Pinpoint the cell where the given text exists, returning its [x, y] midpoint coordinate. 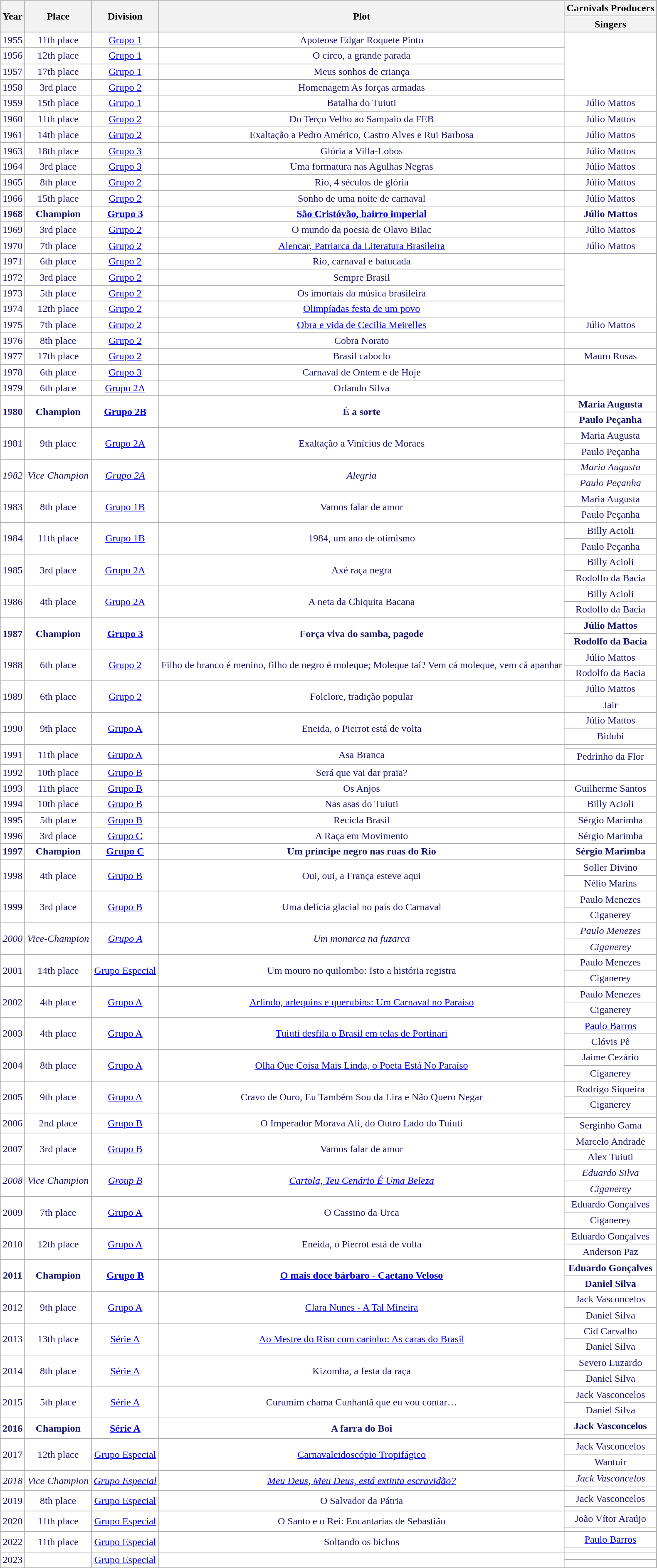
Eduardo Silva [610, 1173]
18th place [58, 151]
Sonho de uma noite de carnaval [362, 198]
1975 [12, 325]
Apoteose Edgar Roquete Pinto [362, 40]
1958 [12, 87]
1992 [12, 773]
Nélio Marins [610, 883]
Wantuir [610, 1462]
Alencar, Patriarca da Literatura Brasileira [362, 246]
1959 [12, 103]
2020 [12, 1521]
1997 [12, 852]
2018 [12, 1480]
Division [125, 16]
1990 [12, 728]
1960 [12, 119]
2015 [12, 1402]
2006 [12, 1123]
Vice-Champion [58, 938]
Arlindo, arlequins e querubins: Um Carnaval no Paraíso [362, 1002]
1995 [12, 820]
1969 [12, 230]
2012 [12, 1307]
Clóvis Pê [610, 1042]
2010 [12, 1244]
Um príncipe negro nas ruas do Rio [362, 852]
1998 [12, 875]
2016 [12, 1428]
2003 [12, 1034]
1968 [12, 214]
Bidubi [610, 736]
Um monarca na fuzarca [362, 938]
1986 [12, 602]
O mais doce bárbaro - Caetano Veloso [362, 1276]
2004 [12, 1065]
Grupo 2B [125, 412]
Marcelo Andrade [610, 1141]
Pedrinho da Flor [610, 757]
Group B [125, 1180]
1974 [12, 309]
O circo, a grande parada [362, 56]
1988 [12, 665]
Alegria [362, 475]
Homenagem As forças armadas [362, 87]
2nd place [58, 1123]
1981 [12, 443]
Recicla Brasil [362, 820]
Brasil caboclo [362, 356]
Folclore, tradição popular [362, 696]
Orlando Silva [362, 388]
1971 [12, 262]
1985 [12, 570]
Carnivals Producers [610, 8]
2009 [12, 1212]
1983 [12, 507]
Alex Tuiuti [610, 1157]
2000 [12, 938]
Rio, 4 séculos de glória [362, 182]
1993 [12, 788]
2011 [12, 1276]
1955 [12, 40]
2017 [12, 1454]
A farra do Boi [362, 1428]
A neta da Chiquita Bacana [362, 602]
O mundo da poesia de Olavo Bilac [362, 230]
Olimpíadas festa de um povo [362, 309]
Axé raça negra [362, 570]
Ao Mestre do Riso com carinho: As caras do Brasil [362, 1339]
Um mouro no quilombo: Isto a história registra [362, 970]
Obra e vida de Cecilia Meirelles [362, 325]
Os Anjos [362, 788]
1980 [12, 412]
Meus sonhos de criança [362, 72]
Uma delícia glacial no país do Carnaval [362, 907]
1984 [12, 538]
João Vítor Araújo [610, 1519]
Oui, oui, a França esteve aqui [362, 875]
1966 [12, 198]
13th place [58, 1339]
2007 [12, 1149]
Serginho Gama [610, 1125]
Os imortais da música brasileira [362, 293]
2005 [12, 1097]
1970 [12, 246]
1973 [12, 293]
Cobra Norato [362, 341]
Carnaval de Ontem e de Hoje [362, 372]
1972 [12, 277]
2022 [12, 1542]
Força viva do samba, pagode [362, 633]
1984, um ano de otimismo [362, 538]
Batalha do Tuiuti [362, 103]
1987 [12, 633]
Meu Deus, Meu Deus, está extinta escravidão? [362, 1480]
2001 [12, 970]
Soltando os bichos [362, 1542]
Singers [610, 24]
1957 [12, 72]
1961 [12, 135]
Cartola, Teu Cenário É Uma Beleza [362, 1180]
Nas asas do Tuiuti [362, 804]
2002 [12, 1002]
Asa Branca [362, 754]
2019 [12, 1501]
Place [58, 16]
1979 [12, 388]
Year [12, 16]
Glória a Villa-Lobos [362, 151]
Tuiuti desfila o Brasil em telas de Portinari [362, 1034]
2013 [12, 1339]
Curumim chama Cunhantã que eu vou contar… [362, 1402]
O Santo e o Rei: Encantarias de Sebastião [362, 1521]
A Raça em Movimento [362, 836]
O Cassino da Urca [362, 1212]
O Imperador Morava Ali, do Outro Lado do Tuiuti [362, 1123]
Anderson Paz [610, 1252]
Uma formatura nas Agulhas Negras [362, 166]
1956 [12, 56]
2023 [12, 1560]
Kizomba, a festa da raça [362, 1370]
São Cristóvão, bairro imperial [362, 214]
Severo Luzardo [610, 1363]
1996 [12, 836]
Carnavaleidoscópio Tropifágico [362, 1454]
Rodrigo Siqueira [610, 1089]
1977 [12, 356]
Jaime Cezário [610, 1057]
Mauro Rosas [610, 356]
1976 [12, 341]
1982 [12, 475]
O Salvador da Pátria [362, 1501]
1991 [12, 754]
Cravo de Ouro, Eu Também Sou da Lira e Não Quero Negar [362, 1097]
1964 [12, 166]
Olha Que Coisa Mais Linda, o Poeta Está No Paraíso [362, 1065]
Do Terço Velho ao Sampaio da FEB [362, 119]
Clara Nunes - A Tal Mineira [362, 1307]
Guilherme Santos [610, 788]
Filho de branco é menino, filho de negro é moleque; Moleque taí? Vem cá moleque, vem cá apanhar [362, 665]
1994 [12, 804]
Sempre Brasil [362, 277]
1978 [12, 372]
É a sorte [362, 412]
1989 [12, 696]
Exaltação a Pedro Américo, Castro Alves e Rui Barbosa [362, 135]
Rio, carnaval e batucada [362, 262]
Exaltação a Vinícius de Moraes [362, 443]
2014 [12, 1370]
2008 [12, 1180]
Será que vai dar praia? [362, 773]
1963 [12, 151]
Soller Divino [610, 867]
Jair [610, 705]
1965 [12, 182]
Cid Carvalho [610, 1331]
Plot [362, 16]
1999 [12, 907]
